Locate the cell with the specified text and output its [x, y] center coordinate. 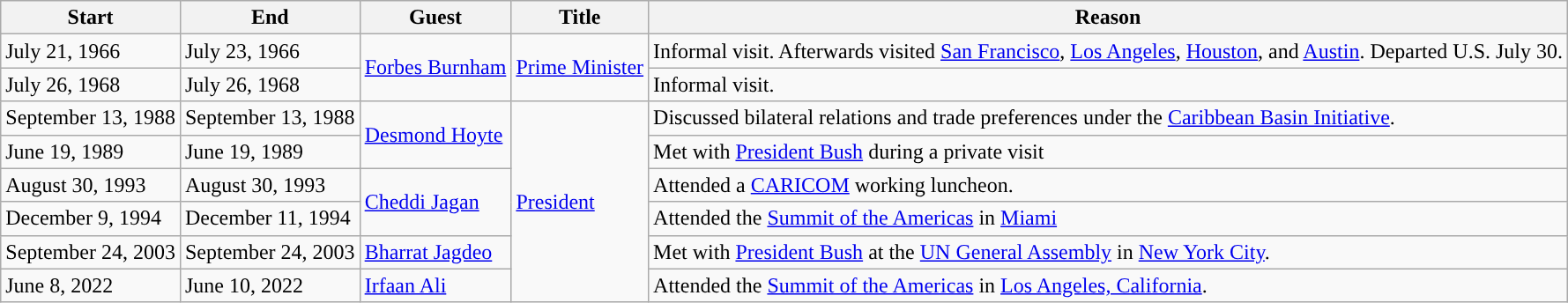
Informal visit. Afterwards visited San Francisco, Los Angeles, Houston, and Austin. Departed U.S. July 30. [1109, 51]
Irfaan Ali [435, 285]
Attended the Summit of the Americas in Miami [1109, 218]
Start [91, 18]
June 8, 2022 [91, 285]
Guest [435, 18]
July 23, 1966 [270, 51]
Cheddi Jagan [435, 202]
Reason [1109, 18]
Bharrat Jagdeo [435, 252]
Informal visit. [1109, 85]
July 21, 1966 [91, 51]
Met with President Bush at the UN General Assembly in New York City. [1109, 252]
December 9, 1994 [91, 218]
Prime Minister [580, 68]
President [580, 202]
Desmond Hoyte [435, 135]
Attended a CARICOM working luncheon. [1109, 185]
June 10, 2022 [270, 285]
Forbes Burnham [435, 68]
End [270, 18]
Discussed bilateral relations and trade preferences under the Caribbean Basin Initiative. [1109, 118]
Met with President Bush during a private visit [1109, 151]
Title [580, 18]
December 11, 1994 [270, 218]
Attended the Summit of the Americas in Los Angeles, California. [1109, 285]
